Capture the cell that displays the provided text and extract its [x, y] central coordinate. 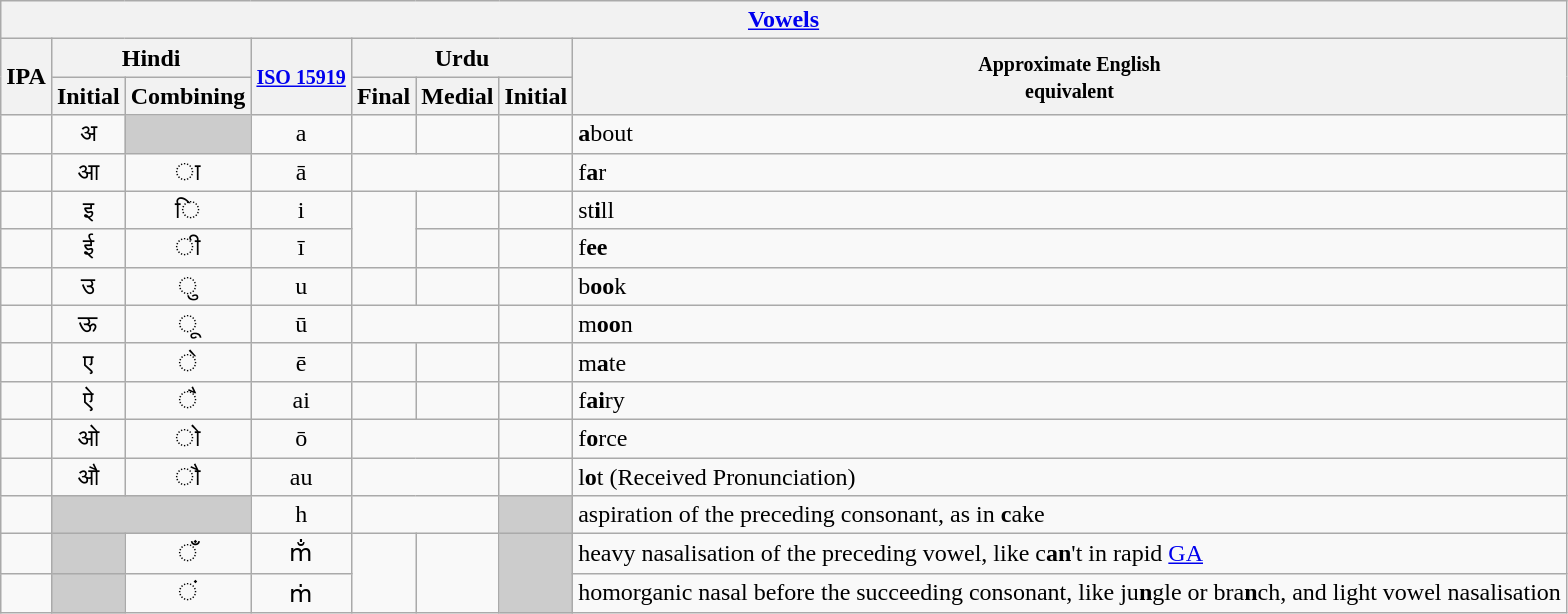
a [301, 134]
आ [88, 172]
ि [188, 210]
Final [383, 96]
Hindi [151, 58]
ओ [88, 438]
ū [301, 324]
ई [88, 248]
ī [301, 248]
उ [88, 286]
Combining [188, 96]
Approximate Englishequivalent [1070, 77]
h [301, 515]
Vowels [784, 20]
अ [88, 134]
i [301, 210]
Urdu [462, 58]
ा [188, 172]
still [1070, 210]
au [301, 477]
ISO 15919 [301, 77]
ं [188, 593]
ā [301, 172]
moon [1070, 324]
heavy nasalisation of the preceding vowel, like can't in rapid GA [1070, 554]
Medial [458, 96]
fairy [1070, 400]
ऊ [88, 324]
ँ [188, 554]
homorganic nasal before the succeeding consonant, like jungle or branch, and light vowel nasalisation [1070, 593]
about [1070, 134]
इ [88, 210]
book [1070, 286]
ए [88, 362]
ē [301, 362]
ू [188, 324]
ै [188, 400]
ai [301, 400]
ी [188, 248]
ो [188, 438]
ु [188, 286]
fee [1070, 248]
mate [1070, 362]
ṁ [301, 593]
m̐ [301, 554]
aspiration of the preceding consonant, as in cake [1070, 515]
force [1070, 438]
े [188, 362]
ौ [188, 477]
u [301, 286]
ऐ [88, 400]
ō [301, 438]
IPA [26, 77]
औ [88, 477]
lot (Received Pronunciation) [1070, 477]
far [1070, 172]
